Identify which cell holds the provided text, then report its [x, y] central coordinate. 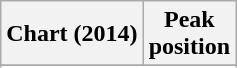
Peakposition [189, 34]
Chart (2014) [72, 34]
